For the text-containing cell, return its midpoint in [X, Y] coordinate format. 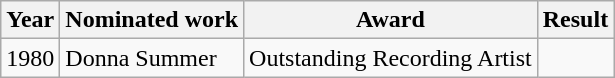
Award [391, 20]
Outstanding Recording Artist [391, 58]
Year [30, 20]
Nominated work [152, 20]
Result [575, 20]
Donna Summer [152, 58]
1980 [30, 58]
